Output the [x, y] coordinate of the center of the cell containing the given text.  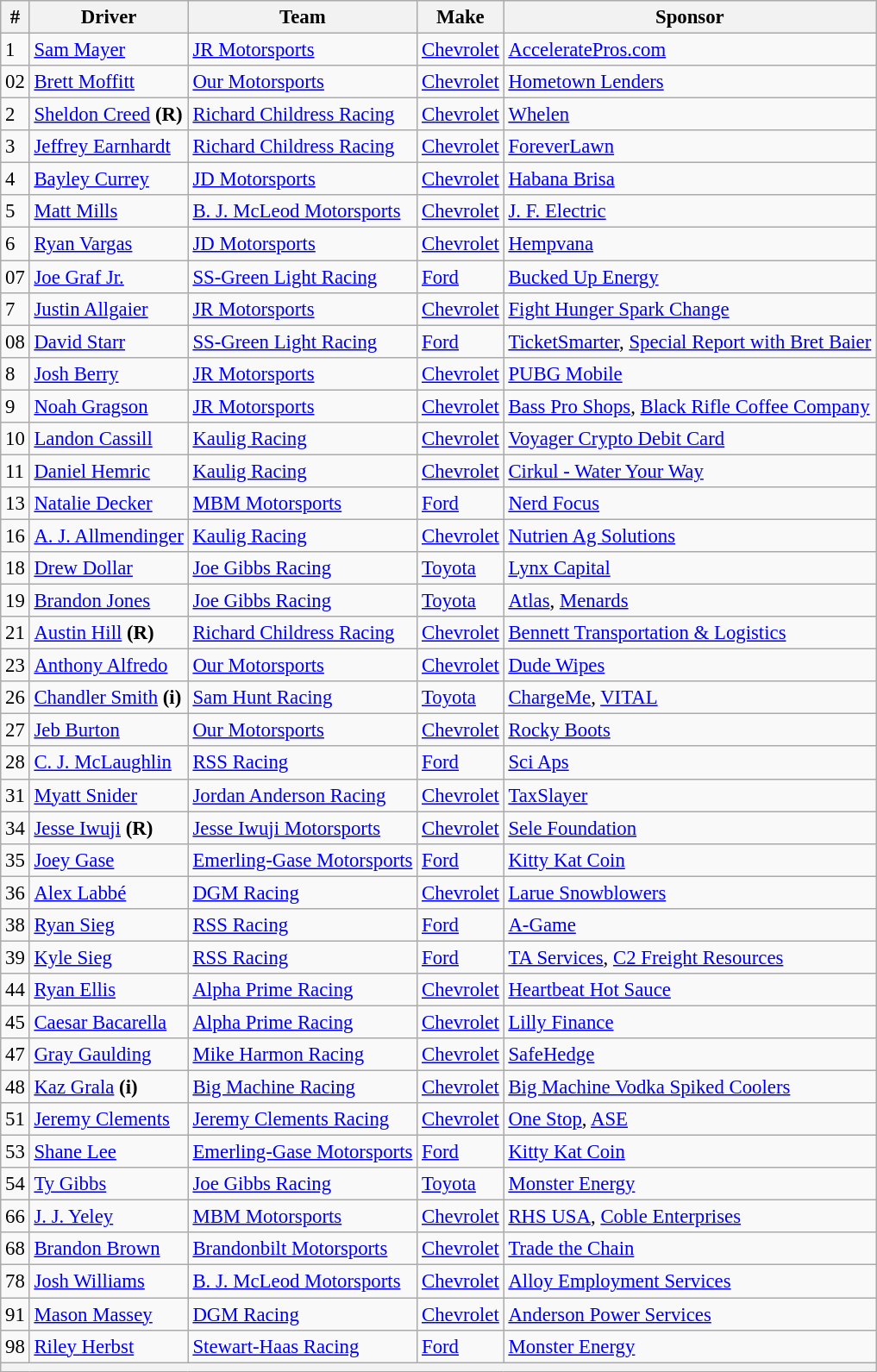
91 [16, 1314]
Joey Gase [109, 860]
J. J. Yeley [109, 1217]
38 [16, 925]
Ryan Vargas [109, 244]
08 [16, 341]
78 [16, 1281]
# [16, 17]
RHS USA, Coble Enterprises [690, 1217]
07 [16, 277]
Trade the Chain [690, 1250]
Jesse Iwuji Motorsports [303, 828]
Nerd Focus [690, 504]
53 [16, 1152]
18 [16, 568]
Shane Lee [109, 1152]
Bennett Transportation & Logistics [690, 633]
Brandon Brown [109, 1250]
51 [16, 1119]
1 [16, 50]
Joe Graf Jr. [109, 277]
AcceleratePros.com [690, 50]
Lilly Finance [690, 1022]
7 [16, 309]
Atlas, Menards [690, 601]
Brandon Jones [109, 601]
68 [16, 1250]
J. F. Electric [690, 211]
Cirkul - Water Your Way [690, 471]
Jeffrey Earnhardt [109, 147]
16 [16, 536]
3 [16, 147]
David Starr [109, 341]
11 [16, 471]
ChargeMe, VITAL [690, 698]
Justin Allgaier [109, 309]
34 [16, 828]
Mike Harmon Racing [303, 1055]
54 [16, 1184]
26 [16, 698]
02 [16, 82]
47 [16, 1055]
Jeremy Clements [109, 1119]
Drew Dollar [109, 568]
Anderson Power Services [690, 1314]
21 [16, 633]
Alex Labbé [109, 893]
Whelen [690, 115]
PUBG Mobile [690, 373]
2 [16, 115]
10 [16, 439]
45 [16, 1022]
31 [16, 795]
Chandler Smith (i) [109, 698]
Jeremy Clements Racing [303, 1119]
Larue Snowblowers [690, 893]
Alloy Employment Services [690, 1281]
8 [16, 373]
28 [16, 763]
98 [16, 1346]
Bucked Up Energy [690, 277]
Rocky Boots [690, 730]
TicketSmarter, Special Report with Bret Baier [690, 341]
Big Machine Racing [303, 1087]
Landon Cassill [109, 439]
Gray Gaulding [109, 1055]
Jordan Anderson Racing [303, 795]
Sci Aps [690, 763]
Mason Massey [109, 1314]
4 [16, 179]
Dude Wipes [690, 666]
One Stop, ASE [690, 1119]
Sheldon Creed (R) [109, 115]
Jeb Burton [109, 730]
Bass Pro Shops, Black Rifle Coffee Company [690, 406]
Jesse Iwuji (R) [109, 828]
Habana Brisa [690, 179]
Ryan Sieg [109, 925]
Natalie Decker [109, 504]
Make [460, 17]
Ty Gibbs [109, 1184]
Matt Mills [109, 211]
Lynx Capital [690, 568]
Noah Gragson [109, 406]
27 [16, 730]
TA Services, C2 Freight Resources [690, 957]
A. J. Allmendinger [109, 536]
Team [303, 17]
Big Machine Vodka Spiked Coolers [690, 1087]
Heartbeat Hot Sauce [690, 990]
Daniel Hemric [109, 471]
Caesar Bacarella [109, 1022]
Sele Foundation [690, 828]
Myatt Snider [109, 795]
Brandonbilt Motorsports [303, 1250]
Riley Herbst [109, 1346]
23 [16, 666]
Ryan Ellis [109, 990]
5 [16, 211]
6 [16, 244]
Anthony Alfredo [109, 666]
9 [16, 406]
Brett Moffitt [109, 82]
Josh Berry [109, 373]
Kaz Grala (i) [109, 1087]
ForeverLawn [690, 147]
Hempvana [690, 244]
Hometown Lenders [690, 82]
Austin Hill (R) [109, 633]
39 [16, 957]
Stewart-Haas Racing [303, 1346]
Driver [109, 17]
66 [16, 1217]
35 [16, 860]
Sam Mayer [109, 50]
Kyle Sieg [109, 957]
13 [16, 504]
36 [16, 893]
C. J. McLaughlin [109, 763]
Josh Williams [109, 1281]
Nutrien Ag Solutions [690, 536]
SafeHedge [690, 1055]
Fight Hunger Spark Change [690, 309]
A-Game [690, 925]
TaxSlayer [690, 795]
44 [16, 990]
48 [16, 1087]
Sam Hunt Racing [303, 698]
Sponsor [690, 17]
Bayley Currey [109, 179]
Voyager Crypto Debit Card [690, 439]
19 [16, 601]
